Capture the cell that displays the provided text and extract its [x, y] central coordinate. 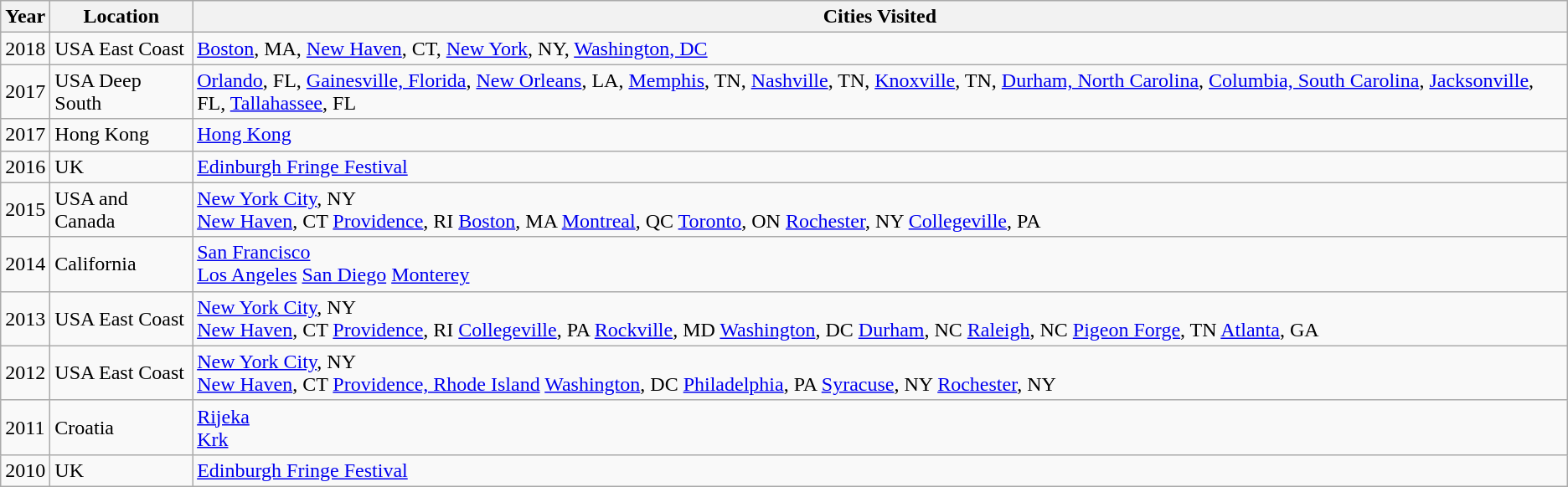
Cities Visited [880, 17]
2012 [25, 373]
Croatia [121, 427]
Year [25, 17]
New York City, NYNew Haven, CT Providence, RI Boston, MA Montreal, QC Toronto, ON Rochester, NY Collegeville, PA [880, 209]
New York City, NYNew Haven, CT Providence, Rhode Island Washington, DC Philadelphia, PA Syracuse, NY Rochester, NY [880, 373]
2018 [25, 49]
2014 [25, 264]
Location [121, 17]
2016 [25, 167]
Boston, MA, New Haven, CT, New York, NY, Washington, DC [880, 49]
2011 [25, 427]
2010 [25, 470]
San FranciscoLos Angeles San Diego Monterey [880, 264]
2015 [25, 209]
USA Deep South [121, 92]
2013 [25, 318]
California [121, 264]
RijekaKrk [880, 427]
New York City, NYNew Haven, CT Providence, RI Collegeville, PA Rockville, MD Washington, DC Durham, NC Raleigh, NC Pigeon Forge, TN Atlanta, GA [880, 318]
USA and Canada [121, 209]
